For the text-containing cell, return its midpoint in [x, y] coordinate format. 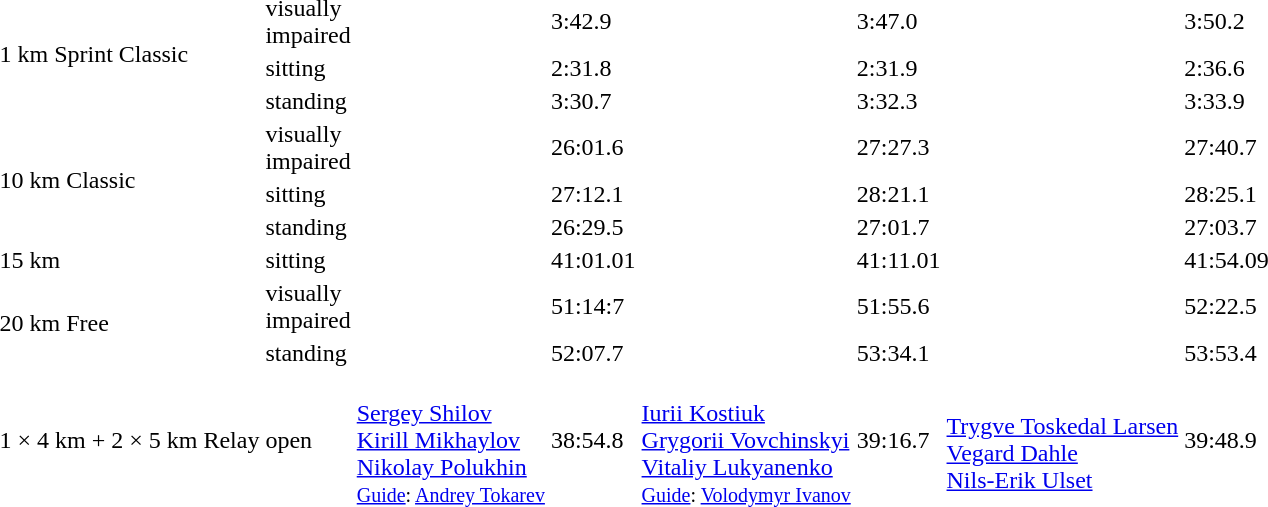
3:30.7 [593, 101]
26:29.5 [593, 227]
27:27.3 [898, 148]
28:21.1 [898, 194]
41:11.01 [898, 260]
53:34.1 [898, 353]
27:12.1 [593, 194]
27:01.7 [898, 227]
2:31.8 [593, 68]
26:01.6 [593, 148]
2:31.9 [898, 68]
41:01.01 [593, 260]
52:07.7 [593, 353]
3:32.3 [898, 101]
51:14:7 [593, 306]
51:55.6 [898, 306]
